Capture the cell that displays the provided text and extract its (x, y) central coordinate. 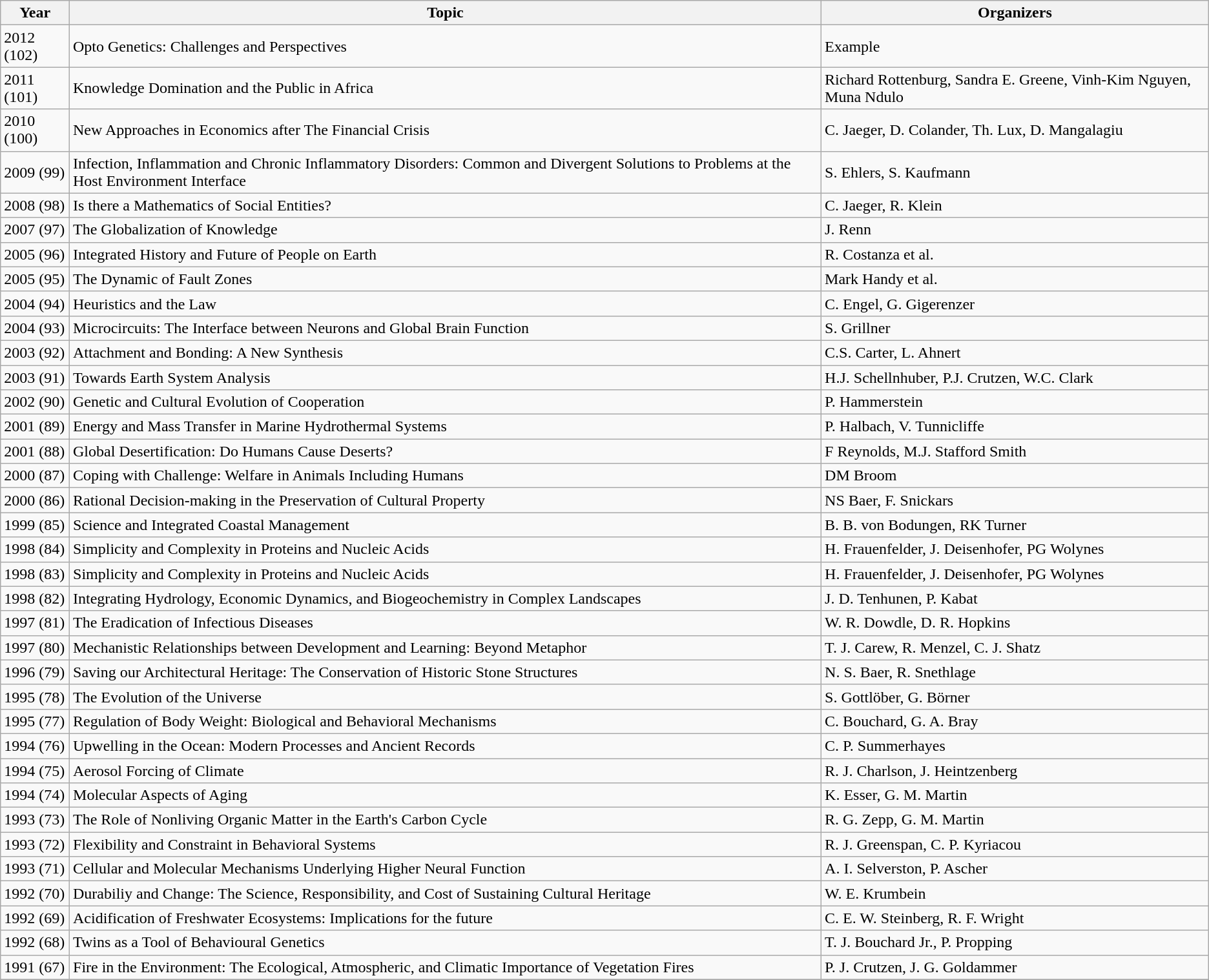
2003 (91) (35, 378)
C.S. Carter, L. Ahnert (1015, 352)
J. D. Tenhunen, P. Kabat (1015, 598)
1993 (71) (35, 869)
Integrated History and Future of People on Earth (446, 254)
Infection, Inflammation and Chronic Inflammatory Disorders: Common and Divergent Solutions to Problems at the Host Environment Interface (446, 172)
1998 (83) (35, 574)
J. Renn (1015, 230)
1997 (80) (35, 648)
2002 (90) (35, 402)
R. J. Greenspan, C. P. Kyriacou (1015, 844)
1998 (82) (35, 598)
2004 (93) (35, 328)
Organizers (1015, 13)
Durabiliy and Change: The Science, Responsibility, and Cost of Sustaining Cultural Heritage (446, 893)
B. B. von Bodungen, RK Turner (1015, 525)
1992 (70) (35, 893)
The Dynamic of Fault Zones (446, 279)
NS Baer, F. Snickars (1015, 500)
Aerosol Forcing of Climate (446, 770)
2001 (89) (35, 427)
1994 (74) (35, 795)
Is there a Mathematics of Social Entities? (446, 205)
N. S. Baer, R. Snethlage (1015, 672)
Saving our Architectural Heritage: The Conservation of Historic Stone Structures (446, 672)
Acidification of Freshwater Ecosystems: Implications for the future (446, 918)
P. Halbach, V. Tunnicliffe (1015, 427)
Richard Rottenburg, Sandra E. Greene, Vinh-Kim Nguyen, Muna Ndulo (1015, 88)
C. Jaeger, R. Klein (1015, 205)
Example (1015, 46)
Heuristics and the Law (446, 303)
2010 (100) (35, 130)
R. J. Charlson, J. Heintzenberg (1015, 770)
Regulation of Body Weight: Biological and Behavioral Mechanisms (446, 721)
1995 (78) (35, 697)
Attachment and Bonding: A New Synthesis (446, 352)
Towards Earth System Analysis (446, 378)
2008 (98) (35, 205)
1993 (73) (35, 820)
2011 (101) (35, 88)
The Evolution of the Universe (446, 697)
C. Bouchard, G. A. Bray (1015, 721)
2004 (94) (35, 303)
Knowledge Domination and the Public in Africa (446, 88)
Twins as a Tool of Behavioural Genetics (446, 943)
Global Desertification: Do Humans Cause Deserts? (446, 451)
C. Engel, G. Gigerenzer (1015, 303)
Opto Genetics: Challenges and Perspectives (446, 46)
The Globalization of Knowledge (446, 230)
Mark Handy et al. (1015, 279)
2007 (97) (35, 230)
H.J. Schellnhuber, P.J. Crutzen, W.C. Clark (1015, 378)
W. E. Krumbein (1015, 893)
C. E. W. Steinberg, R. F. Wright (1015, 918)
K. Esser, G. M. Martin (1015, 795)
T. J. Bouchard Jr., P. Propping (1015, 943)
New Approaches in Economics after The Financial Crisis (446, 130)
1993 (72) (35, 844)
2012 (102) (35, 46)
P. Hammerstein (1015, 402)
The Role of Nonliving Organic Matter in the Earth's Carbon Cycle (446, 820)
Cellular and Molecular Mechanisms Underlying Higher Neural Function (446, 869)
1997 (81) (35, 623)
C. P. Summerhayes (1015, 746)
1995 (77) (35, 721)
2005 (95) (35, 279)
1998 (84) (35, 549)
W. R. Dowdle, D. R. Hopkins (1015, 623)
Energy and Mass Transfer in Marine Hydrothermal Systems (446, 427)
Science and Integrated Coastal Management (446, 525)
1991 (67) (35, 967)
S. Gottlöber, G. Börner (1015, 697)
R. Costanza et al. (1015, 254)
1999 (85) (35, 525)
A. I. Selverston, P. Ascher (1015, 869)
P. J. Crutzen, J. G. Goldammer (1015, 967)
S. Grillner (1015, 328)
1992 (69) (35, 918)
T. J. Carew, R. Menzel, C. J. Shatz (1015, 648)
Topic (446, 13)
2001 (88) (35, 451)
Coping with Challenge: Welfare in Animals Including Humans (446, 476)
2003 (92) (35, 352)
Mechanistic Relationships between Development and Learning: Beyond Metaphor (446, 648)
1994 (76) (35, 746)
Year (35, 13)
Rational Decision-making in the Preservation of Cultural Property (446, 500)
2000 (87) (35, 476)
1994 (75) (35, 770)
2009 (99) (35, 172)
F Reynolds, M.J. Stafford Smith (1015, 451)
C. Jaeger, D. Colander, Th. Lux, D. Mangalagiu (1015, 130)
Microcircuits: The Interface between Neurons and Global Brain Function (446, 328)
Flexibility and Constraint in Behavioral Systems (446, 844)
2005 (96) (35, 254)
Upwelling in the Ocean: Modern Processes and Ancient Records (446, 746)
The Eradication of Infectious Diseases (446, 623)
S. Ehlers, S. Kaufmann (1015, 172)
1996 (79) (35, 672)
Genetic and Cultural Evolution of Cooperation (446, 402)
Integrating Hydrology, Economic Dynamics, and Biogeochemistry in Complex Landscapes (446, 598)
DM Broom (1015, 476)
1992 (68) (35, 943)
Fire in the Environment: The Ecological, Atmospheric, and Climatic Importance of Vegetation Fires (446, 967)
Molecular Aspects of Aging (446, 795)
R. G. Zepp, G. M. Martin (1015, 820)
2000 (86) (35, 500)
